Locate the cell with the specified text and output its (X, Y) center coordinate. 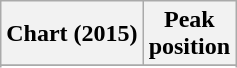
Peakposition (189, 34)
Chart (2015) (72, 34)
